Identify which cell holds the provided text, then report its [x, y] central coordinate. 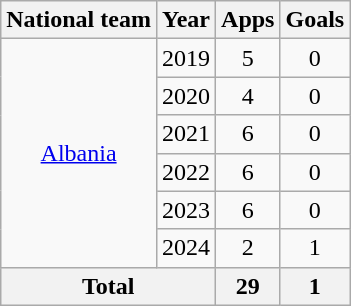
Year [186, 20]
Total [108, 286]
Apps [248, 20]
2019 [186, 58]
Goals [315, 20]
2020 [186, 96]
29 [248, 286]
4 [248, 96]
Albania [79, 153]
5 [248, 58]
National team [79, 20]
2024 [186, 248]
2022 [186, 172]
2023 [186, 210]
2 [248, 248]
2021 [186, 134]
